Capture the cell that displays the provided text and extract its (X, Y) central coordinate. 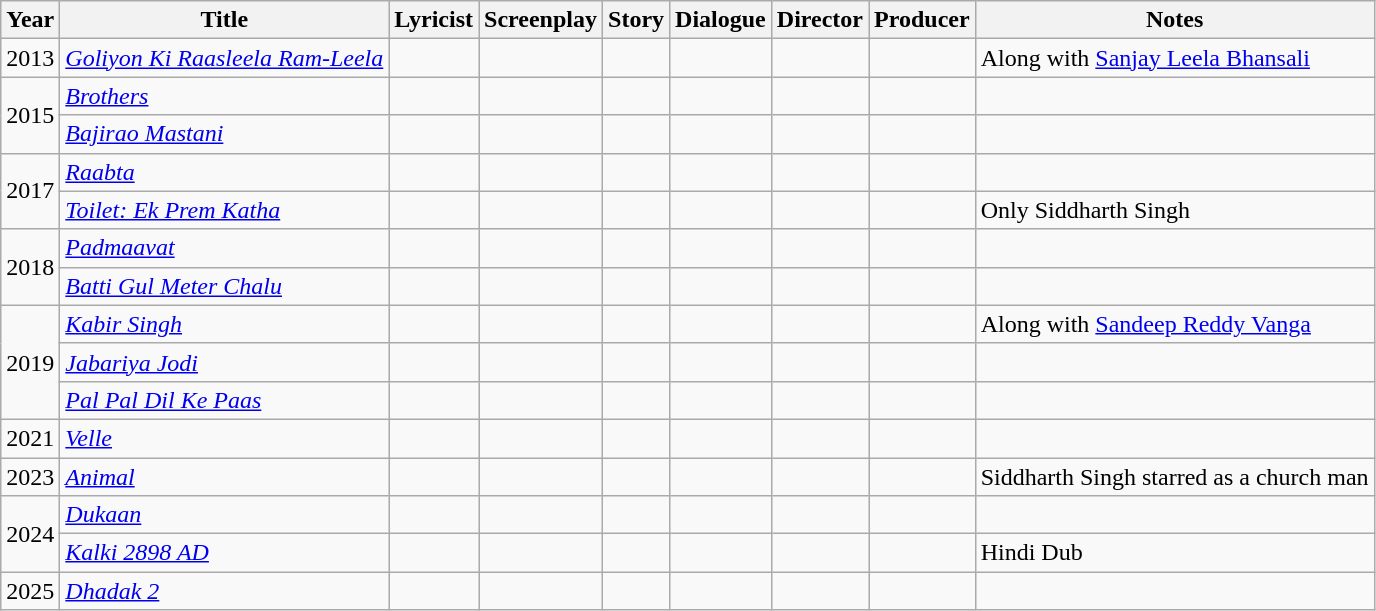
2017 (30, 191)
Kabir Singh (224, 324)
Dhadak 2 (224, 591)
Pal Pal Dil Ke Paas (224, 400)
Animal (224, 477)
Director (820, 20)
2025 (30, 591)
Dukaan (224, 515)
2019 (30, 362)
Along with Sanjay Leela Bhansali (1174, 58)
Lyricist (434, 20)
2023 (30, 477)
Notes (1174, 20)
Screenplay (541, 20)
2013 (30, 58)
Year (30, 20)
Hindi Dub (1174, 553)
Producer (922, 20)
Siddharth Singh starred as a church man (1174, 477)
Padmaavat (224, 248)
Title (224, 20)
2021 (30, 438)
Along with Sandeep Reddy Vanga (1174, 324)
Goliyon Ki Raasleela Ram-Leela (224, 58)
Dialogue (721, 20)
Kalki 2898 AD (224, 553)
2015 (30, 115)
Story (636, 20)
Jabariya Jodi (224, 362)
Bajirao Mastani (224, 134)
Toilet: Ek Prem Katha (224, 210)
2024 (30, 534)
Only Siddharth Singh (1174, 210)
Brothers (224, 96)
Velle (224, 438)
2018 (30, 267)
Batti Gul Meter Chalu (224, 286)
Raabta (224, 172)
